Identify which cell holds the provided text, then report its (X, Y) central coordinate. 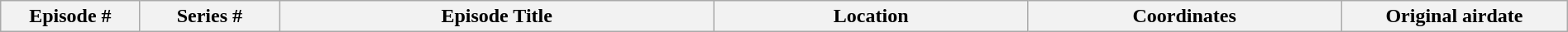
Location (872, 16)
Episode # (70, 16)
Episode Title (497, 16)
Original airdate (1455, 16)
Series # (209, 16)
Coordinates (1184, 16)
